Determine the (x, y) coordinate at the center of the cell enclosing the given text.  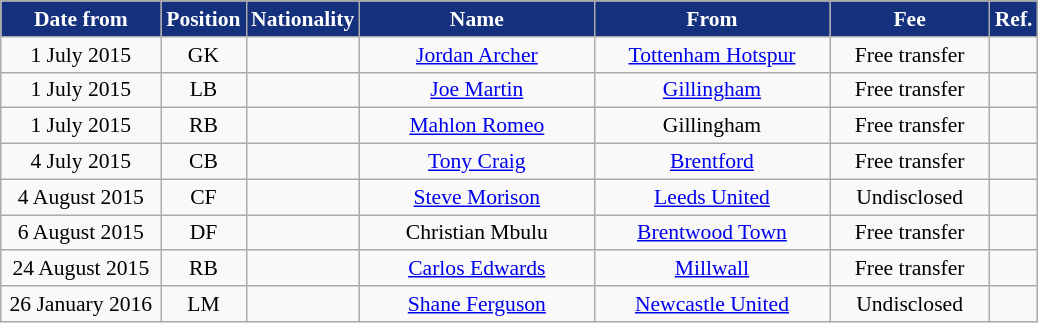
CB (204, 162)
Ref. (1014, 19)
LM (204, 304)
Brentwood Town (712, 233)
DF (204, 233)
Christian Mbulu (476, 233)
Tottenham Hotspur (712, 55)
From (712, 19)
Fee (910, 19)
4 July 2015 (81, 162)
Steve Morison (476, 197)
Joe Martin (476, 90)
Millwall (712, 269)
Mahlon Romeo (476, 126)
Nationality (302, 19)
Shane Ferguson (476, 304)
LB (204, 90)
GK (204, 55)
Newcastle United (712, 304)
Tony Craig (476, 162)
26 January 2016 (81, 304)
6 August 2015 (81, 233)
24 August 2015 (81, 269)
Jordan Archer (476, 55)
Date from (81, 19)
4 August 2015 (81, 197)
Leeds United (712, 197)
CF (204, 197)
Name (476, 19)
Carlos Edwards (476, 269)
Brentford (712, 162)
Position (204, 19)
